Locate the cell with the specified text and output its (X, Y) center coordinate. 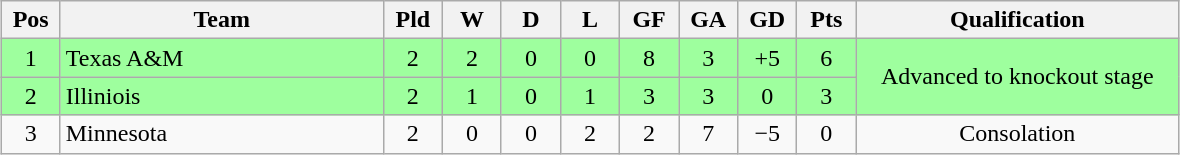
GA (708, 20)
Team (222, 20)
D (530, 20)
Illiniois (222, 96)
+5 (768, 58)
6 (826, 58)
Qualification (1018, 20)
GF (650, 20)
GD (768, 20)
Advanced to knockout stage (1018, 77)
Pld (412, 20)
L (590, 20)
−5 (768, 134)
Consolation (1018, 134)
W (472, 20)
7 (708, 134)
Pos (30, 20)
Texas A&M (222, 58)
Pts (826, 20)
8 (650, 58)
Minnesota (222, 134)
